From the cell containing the given text, extract its center point as (x, y) coordinate. 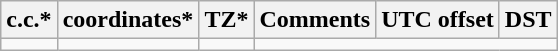
UTC offset (438, 20)
coordinates* (128, 20)
c.c.* (29, 20)
DST (528, 20)
Comments (315, 20)
TZ* (226, 20)
